Locate the cell with the specified text and output its [X, Y] center coordinate. 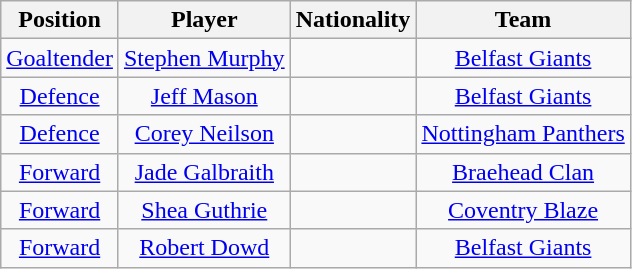
Jeff Mason [204, 96]
Shea Guthrie [204, 210]
Corey Neilson [204, 134]
Braehead Clan [523, 172]
Coventry Blaze [523, 210]
Player [204, 20]
Position [60, 20]
Robert Dowd [204, 248]
Nationality [353, 20]
Team [523, 20]
Jade Galbraith [204, 172]
Nottingham Panthers [523, 134]
Stephen Murphy [204, 58]
Goaltender [60, 58]
